Locate the cell with the specified text and output its [x, y] center coordinate. 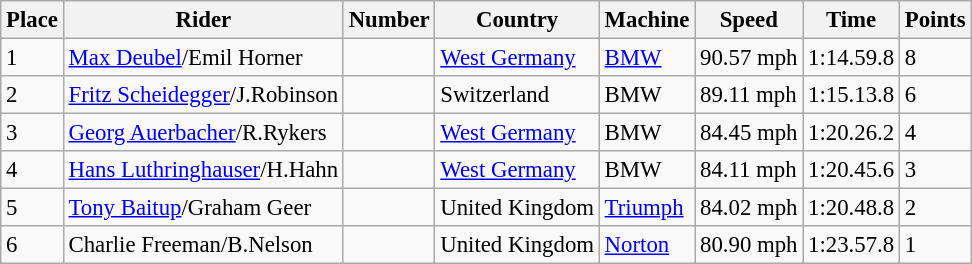
5 [32, 208]
1:14.59.8 [852, 58]
84.02 mph [749, 208]
1:23.57.8 [852, 245]
Fritz Scheidegger/J.Robinson [203, 95]
Number [389, 20]
89.11 mph [749, 95]
Georg Auerbacher/R.Rykers [203, 133]
Tony Baitup/Graham Geer [203, 208]
Points [934, 20]
90.57 mph [749, 58]
Hans Luthringhauser/H.Hahn [203, 170]
Max Deubel/Emil Horner [203, 58]
84.11 mph [749, 170]
1:20.26.2 [852, 133]
Time [852, 20]
Speed [749, 20]
1:20.48.8 [852, 208]
Machine [646, 20]
Place [32, 20]
Country [517, 20]
Switzerland [517, 95]
Rider [203, 20]
84.45 mph [749, 133]
1:20.45.6 [852, 170]
1:15.13.8 [852, 95]
Charlie Freeman/B.Nelson [203, 245]
80.90 mph [749, 245]
Triumph [646, 208]
Norton [646, 245]
8 [934, 58]
